Provide the [x, y] coordinate of the cell's center where the given text is located.  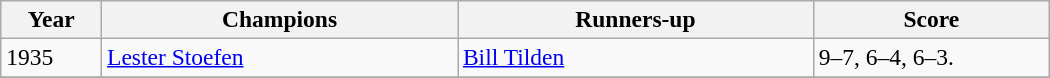
Bill Tilden [636, 57]
9–7, 6–4, 6–3. [931, 57]
Champions [280, 19]
Lester Stoefen [280, 57]
Score [931, 19]
1935 [52, 57]
Year [52, 19]
Runners-up [636, 19]
